Return the (x, y) coordinate for the center point of the cell that contains the specified text.  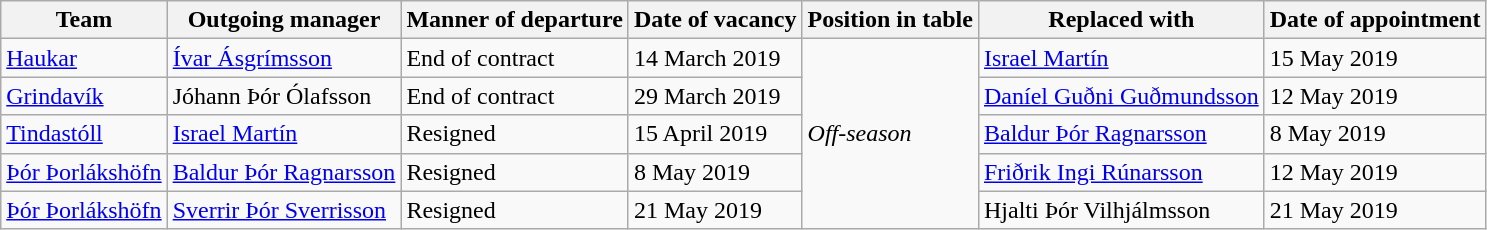
15 May 2019 (1375, 58)
15 April 2019 (715, 134)
Position in table (890, 20)
Daníel Guðni Guðmundsson (1121, 96)
Date of appointment (1375, 20)
Team (84, 20)
Off-season (890, 134)
Grindavík (84, 96)
Replaced with (1121, 20)
Tindastóll (84, 134)
29 March 2019 (715, 96)
Jóhann Þór Ólafsson (284, 96)
Friðrik Ingi Rúnarsson (1121, 172)
Manner of departure (514, 20)
Outgoing manager (284, 20)
Date of vacancy (715, 20)
14 March 2019 (715, 58)
Haukar (84, 58)
Hjalti Þór Vilhjálmsson (1121, 210)
Sverrir Þór Sverrisson (284, 210)
Ívar Ásgrímsson (284, 58)
